Pinpoint the cell where the given text exists, returning its (X, Y) midpoint coordinate. 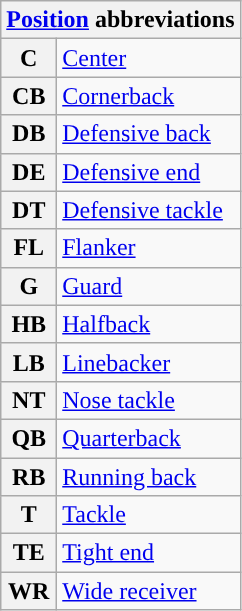
Guard (148, 286)
Linebacker (148, 362)
HB (29, 324)
Nose tackle (148, 400)
Tight end (148, 553)
FL (29, 248)
Quarterback (148, 438)
DB (29, 134)
T (29, 515)
Defensive end (148, 172)
DT (29, 210)
QB (29, 438)
NT (29, 400)
TE (29, 553)
Defensive tackle (148, 210)
Wide receiver (148, 591)
CB (29, 96)
G (29, 286)
RB (29, 477)
Tackle (148, 515)
Cornerback (148, 96)
WR (29, 591)
Defensive back (148, 134)
Flanker (148, 248)
LB (29, 362)
Running back (148, 477)
Position abbreviations (120, 20)
C (29, 58)
Halfback (148, 324)
Center (148, 58)
DE (29, 172)
